Return the [X, Y] coordinate for the center point of the cell that contains the specified text.  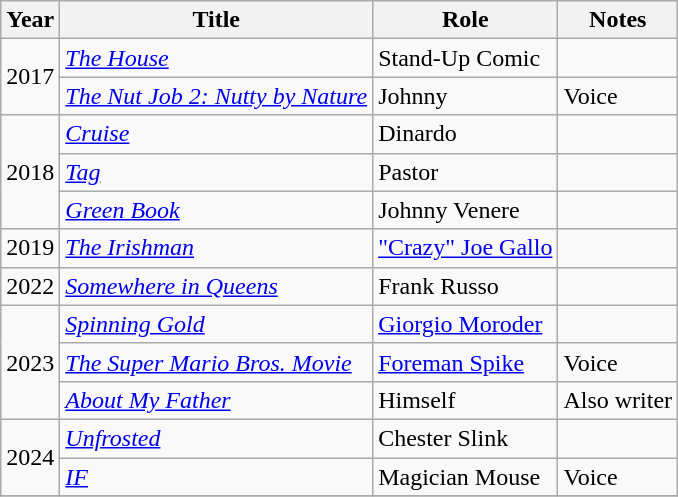
2018 [30, 172]
Giorgio Moroder [466, 324]
Tag [216, 172]
Himself [466, 400]
Dinardo [466, 134]
Foreman Spike [466, 362]
2022 [30, 286]
2024 [30, 457]
IF [216, 477]
Johnny Venere [466, 210]
Green Book [216, 210]
About My Father [216, 400]
Stand-Up Comic [466, 58]
Unfrosted [216, 438]
2017 [30, 77]
Notes [618, 20]
The Nut Job 2: Nutty by Nature [216, 96]
Year [30, 20]
The House [216, 58]
Also writer [618, 400]
Somewhere in Queens [216, 286]
Magician Mouse [466, 477]
Spinning Gold [216, 324]
Chester Slink [466, 438]
2019 [30, 248]
Johnny [466, 96]
Title [216, 20]
Cruise [216, 134]
Role [466, 20]
The Irishman [216, 248]
"Crazy" Joe Gallo [466, 248]
Pastor [466, 172]
Frank Russo [466, 286]
The Super Mario Bros. Movie [216, 362]
2023 [30, 362]
